Extract the [X, Y] coordinate from the center of the cell holding the provided text.  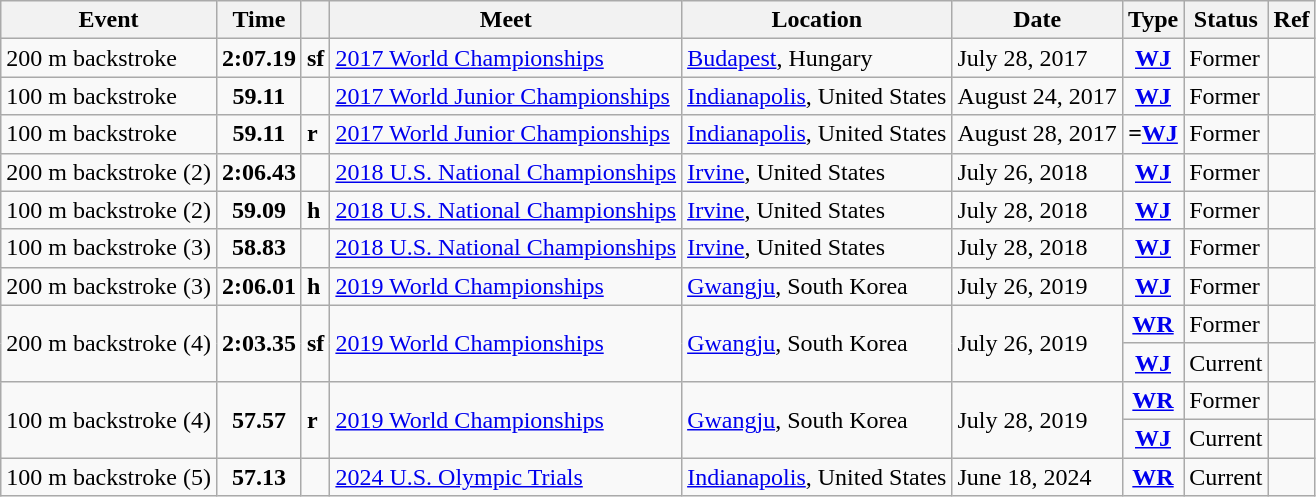
Event [109, 20]
58.83 [258, 248]
August 24, 2017 [1037, 96]
Meet [506, 20]
Date [1037, 20]
100 m backstroke (3) [109, 248]
2:06.01 [258, 286]
2017 World Championships [506, 58]
100 m backstroke (4) [109, 419]
August 28, 2017 [1037, 134]
Location [817, 20]
200 m backstroke (2) [109, 172]
100 m backstroke (2) [109, 210]
57.57 [258, 419]
2:06.43 [258, 172]
Type [1152, 20]
Status [1226, 20]
100 m backstroke (5) [109, 477]
2:03.35 [258, 343]
200 m backstroke (3) [109, 286]
200 m backstroke (4) [109, 343]
2024 U.S. Olympic Trials [506, 477]
2:07.19 [258, 58]
July 26, 2018 [1037, 172]
Time [258, 20]
=WJ [1152, 134]
200 m backstroke [109, 58]
Ref [1292, 20]
Budapest, Hungary [817, 58]
57.13 [258, 477]
July 28, 2019 [1037, 419]
July 28, 2017 [1037, 58]
June 18, 2024 [1037, 477]
59.09 [258, 210]
